Find where the given text appears and provide that cell's center as [x, y] coordinate. 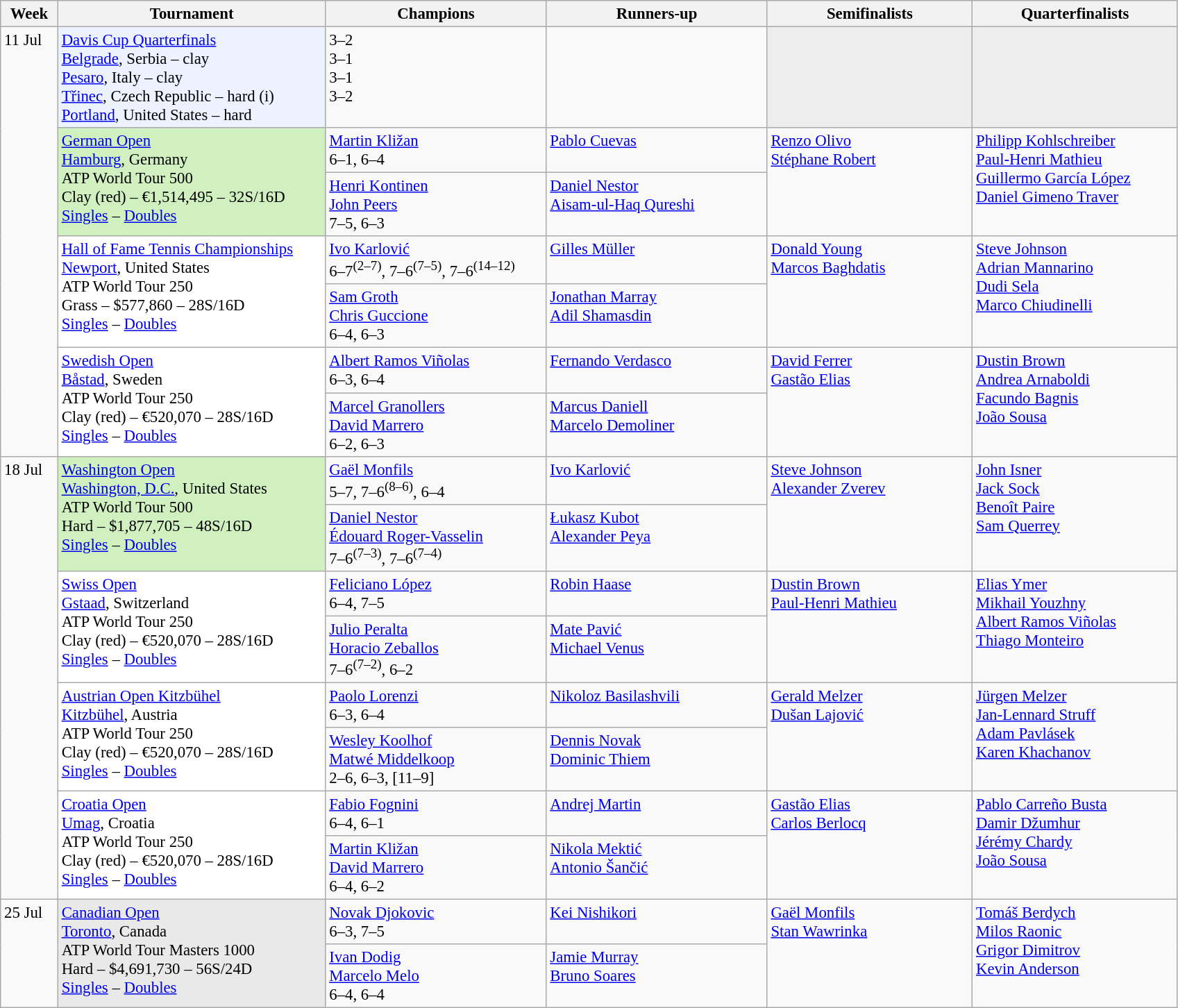
Ivo Karlović [657, 480]
3–2 3–1 3–1 3–2 [436, 78]
Marcel Granollers David Marrero 6–2, 6–3 [436, 425]
Gastão Elias Carlos Berlocq [870, 846]
John Isner Jack Sock Benoît Paire Sam Querrey [1075, 514]
Gilles Müller [657, 260]
Marcus Daniell Marcelo Demoliner [657, 425]
Jonathan Marray Adil Shamasdin [657, 317]
Martin Kližan David Marrero 6–4, 6–2 [436, 868]
Croatia Open Umag, CroatiaATP World Tour 250Clay (red) – €520,070 – 28S/16DSingles – Doubles [192, 846]
Andrej Martin [657, 814]
Nikola Mektić Antonio Šančić [657, 868]
Quarterfinalists [1075, 14]
Ivan Dodig Marcelo Melo 6–4, 6–4 [436, 976]
Donald Young Marcos Baghdatis [870, 292]
Nikoloz Basilashvili [657, 705]
Gaël Monfils Stan Wawrinka [870, 954]
18 Jul [29, 678]
Julio Peralta Horacio Zeballos 7–6(7–2), 6–2 [436, 649]
Dustin Brown Andrea Arnaboldi Facundo Bagnis João Sousa [1075, 402]
Łukasz Kubot Alexander Peya [657, 537]
Philipp Kohlschreiber Paul-Henri Mathieu Guillermo García López Daniel Gimeno Traver [1075, 182]
25 Jul [29, 954]
Robin Haase [657, 594]
Jamie Murray Bruno Soares [657, 976]
Champions [436, 14]
Wesley Koolhof Matwé Middelkoop2–6, 6–3, [11–9] [436, 759]
Gerald Melzer Dušan Lajović [870, 737]
Paolo Lorenzi 6–3, 6–4 [436, 705]
Week [29, 14]
Pablo Cuevas [657, 150]
Novak Djokovic 6–3, 7–5 [436, 922]
Washington Open Washington, D.C., United StatesATP World Tour 500Hard – $1,877,705 – 48S/16DSingles – Doubles [192, 514]
David Ferrer Gastão Elias [870, 402]
Daniel Nestor Aisam-ul-Haq Qureshi [657, 205]
Hall of Fame Tennis Championships Newport, United StatesATP World Tour 250Grass – $577,860 – 28S/16DSingles – Doubles [192, 292]
Swiss Open Gstaad, SwitzerlandATP World Tour 250Clay (red) – €520,070 – 28S/16DSingles – Doubles [192, 628]
German Open Hamburg, GermanyATP World Tour 500Clay (red) – €1,514,495 – 32S/16DSingles – Doubles [192, 182]
Fernando Verdasco [657, 371]
Elias Ymer Mikhail Youzhny Albert Ramos Viñolas Thiago Monteiro [1075, 628]
Albert Ramos Viñolas 6–3, 6–4 [436, 371]
Gaël Monfils 5–7, 7–6(8–6), 6–4 [436, 480]
Steve Johnson Alexander Zverev [870, 514]
Dustin Brown Paul-Henri Mathieu [870, 628]
Daniel Nestor Édouard Roger-Vasselin 7–6(7–3), 7–6(7–4) [436, 537]
Semifinalists [870, 14]
Swedish Open Båstad, SwedenATP World Tour 250Clay (red) – €520,070 – 28S/16DSingles – Doubles [192, 402]
Jürgen Melzer Jan-Lennard Struff Adam Pavlásek Karen Khachanov [1075, 737]
Runners-up [657, 14]
Dennis Novak Dominic Thiem [657, 759]
Davis Cup Quarterfinals Belgrade, Serbia – clayPesaro, Italy – clayTřinec, Czech Republic – hard (i)Portland, United States – hard [192, 78]
Tomáš Berdych Milos Raonic Grigor Dimitrov Kevin Anderson [1075, 954]
Henri Kontinen John Peers 7–5, 6–3 [436, 205]
Kei Nishikori [657, 922]
11 Jul [29, 242]
Sam Groth Chris Guccione6–4, 6–3 [436, 317]
Tournament [192, 14]
Austrian Open Kitzbühel Kitzbühel, AustriaATP World Tour 250Clay (red) – €520,070 – 28S/16D Singles – Doubles [192, 737]
Renzo Olivo Stéphane Robert [870, 182]
Feliciano López 6–4, 7–5 [436, 594]
Martin Kližan6–1, 6–4 [436, 150]
Ivo Karlović6–7(2–7), 7–6(7–5), 7–6(14–12) [436, 260]
Canadian Open Toronto, CanadaATP World Tour Masters 1000Hard – $4,691,730 – 56S/24DSingles – Doubles [192, 954]
Mate Pavić Michael Venus [657, 649]
Pablo Carreño Busta Damir Džumhur Jérémy Chardy João Sousa [1075, 846]
Steve Johnson Adrian Mannarino Dudi Sela Marco Chiudinelli [1075, 292]
Fabio Fognini 6–4, 6–1 [436, 814]
